Return the [X, Y] coordinate for the center point of the cell that contains the specified text.  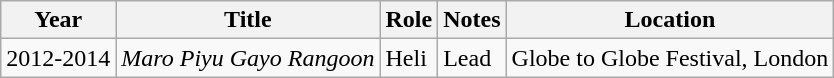
Heli [409, 58]
Title [248, 20]
Globe to Globe Festival, London [670, 58]
Notes [472, 20]
Year [58, 20]
Maro Piyu Gayo Rangoon [248, 58]
Location [670, 20]
2012-2014 [58, 58]
Lead [472, 58]
Role [409, 20]
